Provide the [x, y] coordinate of the cell's center where the given text is located.  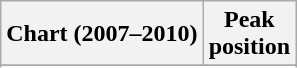
Peakposition [249, 34]
Chart (2007–2010) [102, 34]
